Output the (x, y) coordinate of the center of the cell containing the given text.  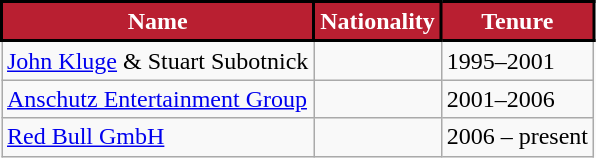
Anschutz Entertainment Group (158, 99)
John Kluge & Stuart Subotnick (158, 60)
Tenure (517, 22)
Red Bull GmbH (158, 137)
Nationality (378, 22)
2006 – present (517, 137)
2001–2006 (517, 99)
Name (158, 22)
1995–2001 (517, 60)
